Provide the [x, y] coordinate of the cell's center where the given text is located.  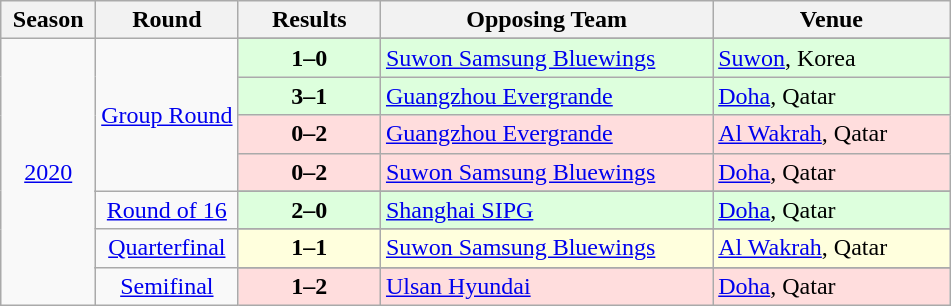
Suwon, Korea [832, 58]
Shanghai SIPG [546, 210]
1–2 [309, 286]
1–0 [309, 58]
Season [48, 20]
Quarterfinal [167, 248]
Ulsan Hyundai [546, 286]
Results [309, 20]
3–1 [309, 96]
Venue [832, 20]
Round [167, 20]
2020 [48, 172]
Group Round [167, 115]
Semifinal [167, 286]
2–0 [309, 210]
Round of 16 [167, 210]
Opposing Team [546, 20]
1–1 [309, 248]
